Pinpoint the cell where the given text exists, returning its [X, Y] midpoint coordinate. 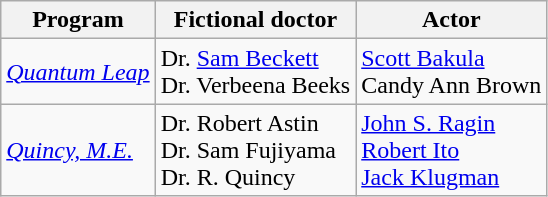
Actor [452, 20]
Program [78, 20]
Scott BakulaCandy Ann Brown [452, 72]
Dr. Sam BeckettDr. Verbeena Beeks [256, 72]
Quincy, M.E. [78, 150]
John S. RaginRobert ItoJack Klugman [452, 150]
Dr. Robert AstinDr. Sam FujiyamaDr. R. Quincy [256, 150]
Fictional doctor [256, 20]
Quantum Leap [78, 72]
